Scan for the cell matching the given text and deliver its [X, Y] coordinate at center. 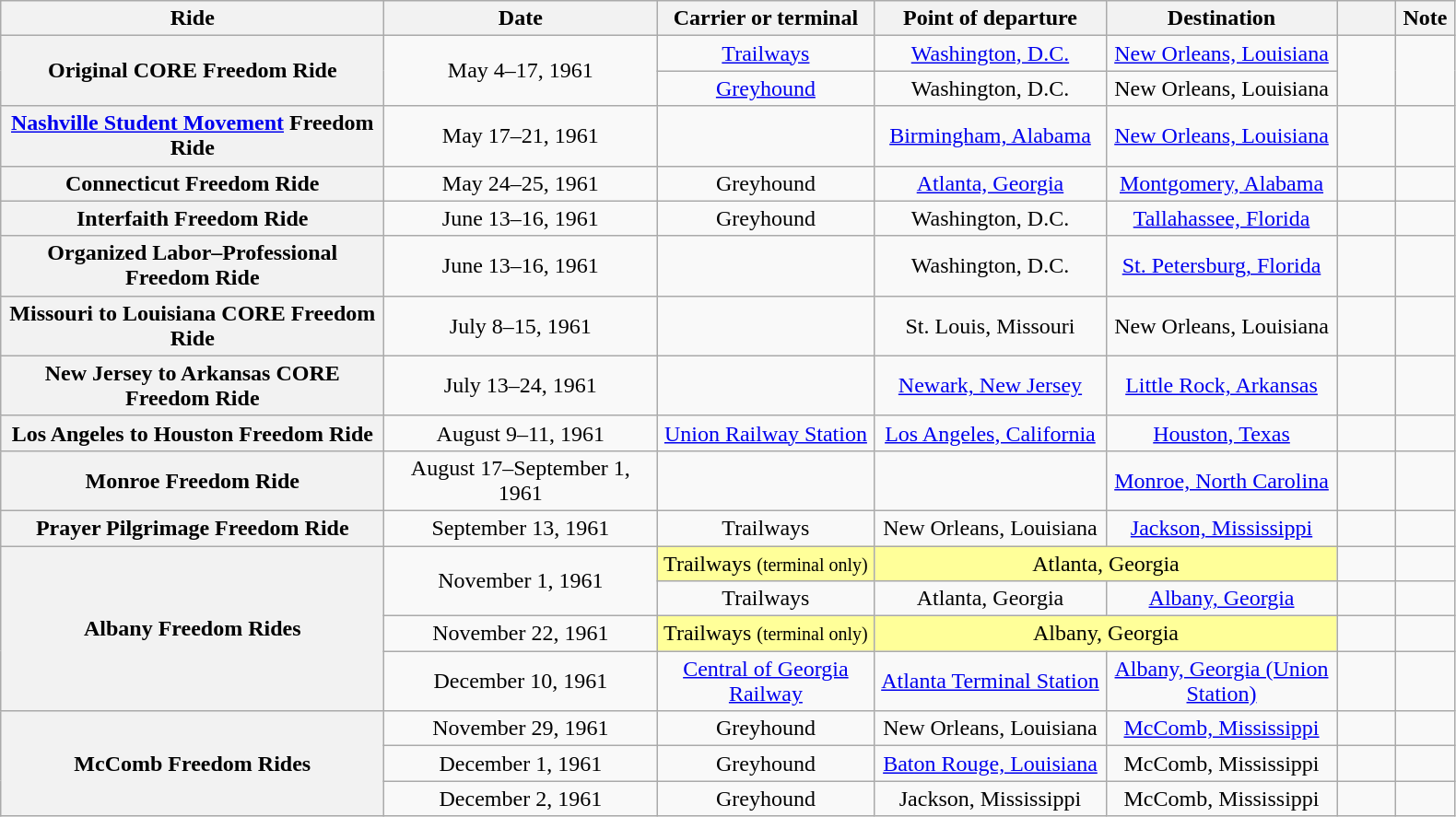
Missouri to Louisiana CORE Freedom Ride [193, 326]
Tallahassee, Florida [1222, 218]
Original CORE Freedom Ride [193, 71]
Point of departure [990, 18]
May 4–17, 1961 [521, 71]
Note [1426, 18]
New Jersey to Arkansas CORE Freedom Ride [193, 385]
Albany Freedom Rides [193, 628]
Organized Labor–Professional Freedom Ride [193, 265]
September 13, 1961 [521, 528]
Interfaith Freedom Ride [193, 218]
Date [521, 18]
Central of Georgia Railway [766, 682]
Houston, Texas [1222, 433]
December 10, 1961 [521, 682]
Monroe Freedom Ride [193, 481]
August 17–September 1, 1961 [521, 481]
Los Angeles to Houston Freedom Ride [193, 433]
Albany, Georgia (Union Station) [1222, 682]
Little Rock, Arkansas [1222, 385]
July 13–24, 1961 [521, 385]
August 9–11, 1961 [521, 433]
Destination [1222, 18]
Ride [193, 18]
St. Petersburg, Florida [1222, 265]
Connecticut Freedom Ride [193, 183]
November 22, 1961 [521, 634]
December 2, 1961 [521, 799]
Birmingham, Alabama [990, 136]
Nashville Student Movement Freedom Ride [193, 136]
Monroe, North Carolina [1222, 481]
Montgomery, Alabama [1222, 183]
Los Angeles, California [990, 433]
Atlanta Terminal Station [990, 682]
December 1, 1961 [521, 764]
Carrier or terminal [766, 18]
November 29, 1961 [521, 729]
Baton Rouge, Louisiana [990, 764]
Prayer Pilgrimage Freedom Ride [193, 528]
McComb Freedom Rides [193, 764]
May 24–25, 1961 [521, 183]
November 1, 1961 [521, 580]
St. Louis, Missouri [990, 326]
July 8–15, 1961 [521, 326]
Union Railway Station [766, 433]
Newark, New Jersey [990, 385]
May 17–21, 1961 [521, 136]
